Locate the cell with the specified text and output its [X, Y] center coordinate. 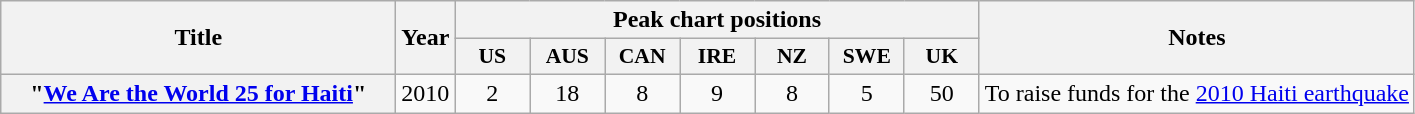
2010 [426, 93]
5 [866, 93]
AUS [568, 57]
"We Are the World 25 for Haiti" [198, 93]
2 [492, 93]
IRE [718, 57]
SWE [866, 57]
Peak chart positions [717, 20]
NZ [792, 57]
US [492, 57]
Year [426, 38]
To raise funds for the 2010 Haiti earthquake [1196, 93]
CAN [642, 57]
UK [942, 57]
Notes [1196, 38]
18 [568, 93]
Title [198, 38]
9 [718, 93]
50 [942, 93]
